Output the (x, y) coordinate of the center of the cell containing the given text.  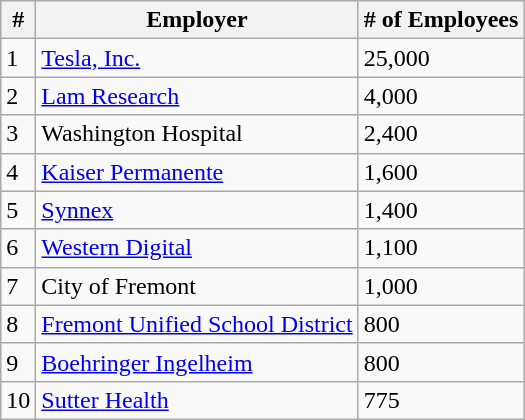
3 (18, 134)
# of Employees (441, 20)
9 (18, 362)
2,400 (441, 134)
25,000 (441, 58)
1,100 (441, 248)
Kaiser Permanente (197, 172)
Sutter Health (197, 400)
1,000 (441, 286)
Western Digital (197, 248)
# (18, 20)
Tesla, Inc. (197, 58)
5 (18, 210)
Employer (197, 20)
Lam Research (197, 96)
City of Fremont (197, 286)
1 (18, 58)
10 (18, 400)
775 (441, 400)
1,400 (441, 210)
Synnex (197, 210)
Washington Hospital (197, 134)
7 (18, 286)
4,000 (441, 96)
8 (18, 324)
1,600 (441, 172)
4 (18, 172)
Boehringer Ingelheim (197, 362)
2 (18, 96)
Fremont Unified School District (197, 324)
6 (18, 248)
